Search for the cell housing the specified text and yield its (X, Y) center coordinate. 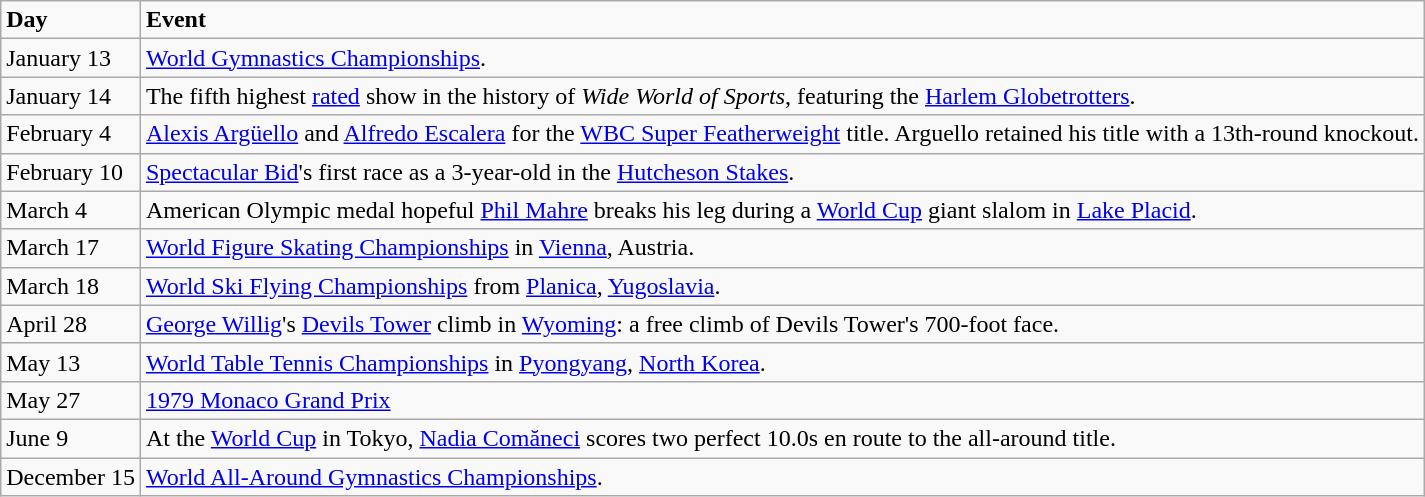
World Table Tennis Championships in Pyongyang, North Korea. (782, 362)
January 13 (71, 58)
February 10 (71, 172)
Spectacular Bid's first race as a 3-year-old in the Hutcheson Stakes. (782, 172)
March 17 (71, 248)
May 27 (71, 400)
Event (782, 20)
March 4 (71, 210)
World Gymnastics Championships. (782, 58)
Day (71, 20)
The fifth highest rated show in the history of Wide World of Sports, featuring the Harlem Globetrotters. (782, 96)
June 9 (71, 438)
March 18 (71, 286)
1979 Monaco Grand Prix (782, 400)
American Olympic medal hopeful Phil Mahre breaks his leg during a World Cup giant slalom in Lake Placid. (782, 210)
December 15 (71, 477)
World Ski Flying Championships from Planica, Yugoslavia. (782, 286)
May 13 (71, 362)
World Figure Skating Championships in Vienna, Austria. (782, 248)
Alexis Argüello and Alfredo Escalera for the WBC Super Featherweight title. Arguello retained his title with a 13th-round knockout. (782, 134)
George Willig's Devils Tower climb in Wyoming: a free climb of Devils Tower's 700-foot face. (782, 324)
January 14 (71, 96)
At the World Cup in Tokyo, Nadia Comăneci scores two perfect 10.0s en route to the all-around title. (782, 438)
February 4 (71, 134)
April 28 (71, 324)
World All-Around Gymnastics Championships. (782, 477)
